For the text-containing cell, return its midpoint in (x, y) coordinate format. 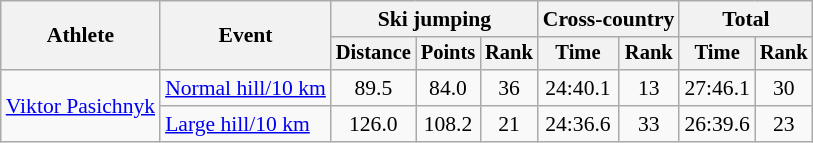
Ski jumping (434, 19)
24:40.1 (578, 88)
Athlete (80, 36)
Cross-country (609, 19)
Event (246, 36)
24:36.6 (578, 124)
30 (784, 88)
Viktor Pasichnyk (80, 106)
23 (784, 124)
33 (648, 124)
Distance (374, 54)
84.0 (448, 88)
Normal hill/10 km (246, 88)
89.5 (374, 88)
Total (746, 19)
13 (648, 88)
27:46.1 (716, 88)
Large hill/10 km (246, 124)
108.2 (448, 124)
36 (509, 88)
Points (448, 54)
26:39.6 (716, 124)
126.0 (374, 124)
21 (509, 124)
